Search for the cell housing the specified text and yield its (x, y) center coordinate. 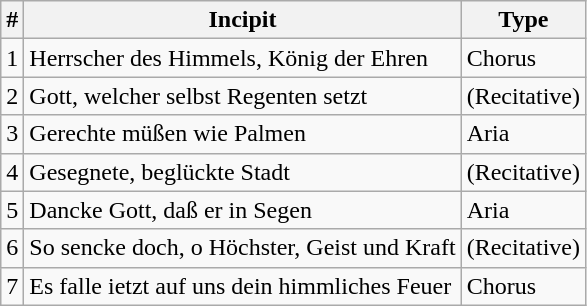
5 (12, 210)
6 (12, 248)
Gott, welcher selbst Regenten setzt (242, 96)
4 (12, 172)
1 (12, 58)
So sencke doch, o Höchster, Geist und Kraft (242, 248)
2 (12, 96)
Herrscher des Himmels, König der Ehren (242, 58)
Gesegnete, beglückte Stadt (242, 172)
Incipit (242, 20)
Dancke Gott, daß er in Segen (242, 210)
Gerechte müßen wie Palmen (242, 134)
# (12, 20)
3 (12, 134)
Es falle ietzt auf uns dein himmliches Feuer (242, 286)
Type (523, 20)
7 (12, 286)
